Determine the [x, y] coordinate at the center of the cell enclosing the given text.  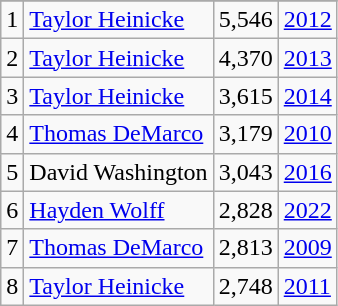
3,615 [246, 96]
2,748 [246, 286]
1 [12, 20]
3,043 [246, 172]
2009 [308, 248]
8 [12, 286]
Hayden Wolff [118, 210]
6 [12, 210]
2013 [308, 58]
David Washington [118, 172]
7 [12, 248]
2,813 [246, 248]
2011 [308, 286]
4,370 [246, 58]
2022 [308, 210]
2014 [308, 96]
2016 [308, 172]
3 [12, 96]
5,546 [246, 20]
3,179 [246, 134]
2010 [308, 134]
4 [12, 134]
2 [12, 58]
2012 [308, 20]
5 [12, 172]
2,828 [246, 210]
